Output the (x, y) coordinate of the center of the cell containing the given text.  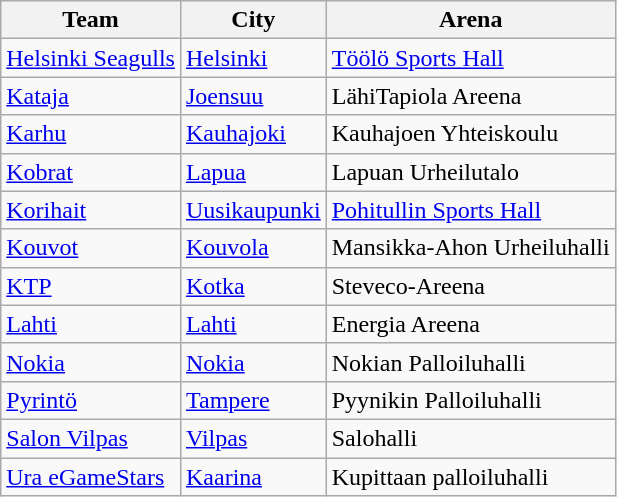
Joensuu (253, 96)
Uusikaupunki (253, 210)
Lapua (253, 172)
Helsinki (253, 58)
Kobrat (91, 172)
Helsinki Seagulls (91, 58)
Nokian Palloiluhalli (470, 362)
Lapuan Urheilutalo (470, 172)
Tampere (253, 400)
Steveco-Areena (470, 286)
Kauhajoen Yhteiskoulu (470, 134)
Mansikka-Ahon Urheiluhalli (470, 248)
Pyrintö (91, 400)
Pyynikin Palloiluhalli (470, 400)
Arena (470, 20)
Salon Vilpas (91, 438)
Team (91, 20)
Kataja (91, 96)
Kouvola (253, 248)
LähiTapiola Areena (470, 96)
Kauhajoki (253, 134)
Kaarina (253, 477)
Karhu (91, 134)
City (253, 20)
Pohitullin Sports Hall (470, 210)
Kouvot (91, 248)
Töölö Sports Hall (470, 58)
Salohalli (470, 438)
Kupittaan palloiluhalli (470, 477)
Kotka (253, 286)
Ura eGameStars (91, 477)
Vilpas (253, 438)
Korihait (91, 210)
Energia Areena (470, 324)
KTP (91, 286)
